Capture the cell that displays the provided text and extract its (x, y) central coordinate. 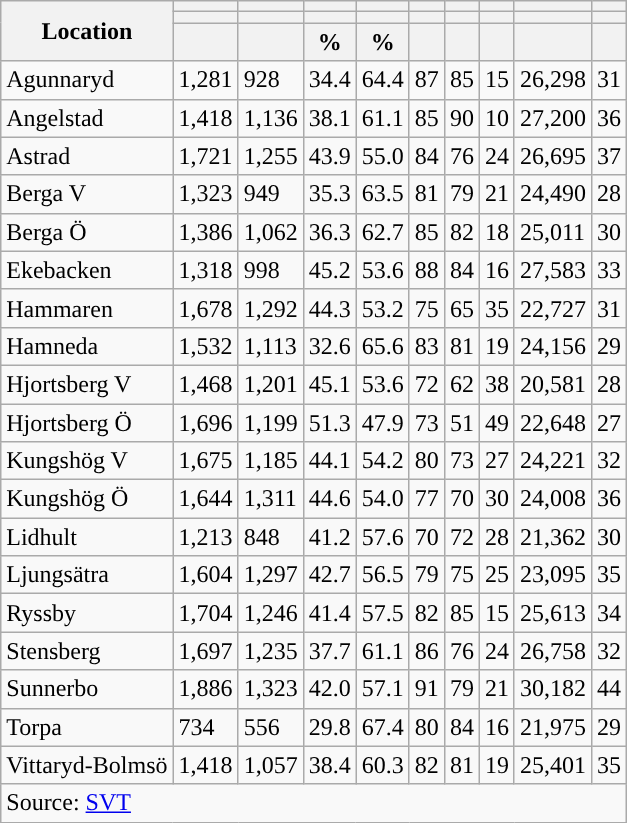
1,886 (206, 689)
Hammaren (87, 308)
25,401 (552, 765)
26,695 (552, 156)
1,644 (206, 499)
33 (610, 270)
21,975 (552, 727)
24,008 (552, 499)
Stensberg (87, 651)
77 (426, 499)
20,581 (552, 384)
Angelstad (87, 118)
21,362 (552, 537)
23,095 (552, 575)
949 (270, 194)
Hjortsberg Ö (87, 423)
1,185 (270, 461)
90 (462, 118)
1,235 (270, 651)
38 (496, 384)
42.0 (330, 689)
53.2 (382, 308)
25,011 (552, 232)
24,156 (552, 346)
32.6 (330, 346)
91 (426, 689)
57.1 (382, 689)
65.6 (382, 346)
1,281 (206, 80)
64.4 (382, 80)
1,311 (270, 499)
83 (426, 346)
41.4 (330, 613)
44 (610, 689)
44.6 (330, 499)
734 (206, 727)
36.3 (330, 232)
24,221 (552, 461)
27,583 (552, 270)
Hamneda (87, 346)
Berga Ö (87, 232)
1,678 (206, 308)
928 (270, 80)
63.5 (382, 194)
38.4 (330, 765)
Kungshög V (87, 461)
51.3 (330, 423)
18 (496, 232)
10 (496, 118)
1,697 (206, 651)
Berga V (87, 194)
1,292 (270, 308)
34 (610, 613)
556 (270, 727)
Ryssby (87, 613)
Astrad (87, 156)
47.9 (382, 423)
26,298 (552, 80)
1,318 (206, 270)
1,721 (206, 156)
57.6 (382, 537)
55.0 (382, 156)
27,200 (552, 118)
1,532 (206, 346)
1,297 (270, 575)
Kungshög Ö (87, 499)
38.1 (330, 118)
67.4 (382, 727)
1,604 (206, 575)
62 (462, 384)
41.2 (330, 537)
Sunnerbo (87, 689)
35.3 (330, 194)
56.5 (382, 575)
1,246 (270, 613)
1,062 (270, 232)
37 (610, 156)
44.1 (330, 461)
998 (270, 270)
86 (426, 651)
88 (426, 270)
Agunnaryd (87, 80)
54.2 (382, 461)
30,182 (552, 689)
65 (462, 308)
1,696 (206, 423)
42.7 (330, 575)
29.8 (330, 727)
1,468 (206, 384)
24,490 (552, 194)
49 (496, 423)
1,213 (206, 537)
Hjortsberg V (87, 384)
848 (270, 537)
62.7 (382, 232)
Lidhult (87, 537)
43.9 (330, 156)
57.5 (382, 613)
1,386 (206, 232)
87 (426, 80)
45.2 (330, 270)
Source: SVT (314, 803)
25 (496, 575)
44.3 (330, 308)
60.3 (382, 765)
1,113 (270, 346)
1,199 (270, 423)
1,255 (270, 156)
26,758 (552, 651)
22,648 (552, 423)
45.1 (330, 384)
1,675 (206, 461)
54.0 (382, 499)
22,727 (552, 308)
51 (462, 423)
25,613 (552, 613)
1,136 (270, 118)
34.4 (330, 80)
1,704 (206, 613)
1,201 (270, 384)
1,057 (270, 765)
Ljungsätra (87, 575)
Torpa (87, 727)
Ekebacken (87, 270)
Vittaryd-Bolmsö (87, 765)
Location (87, 31)
37.7 (330, 651)
